For the text-containing cell, return its midpoint in [X, Y] coordinate format. 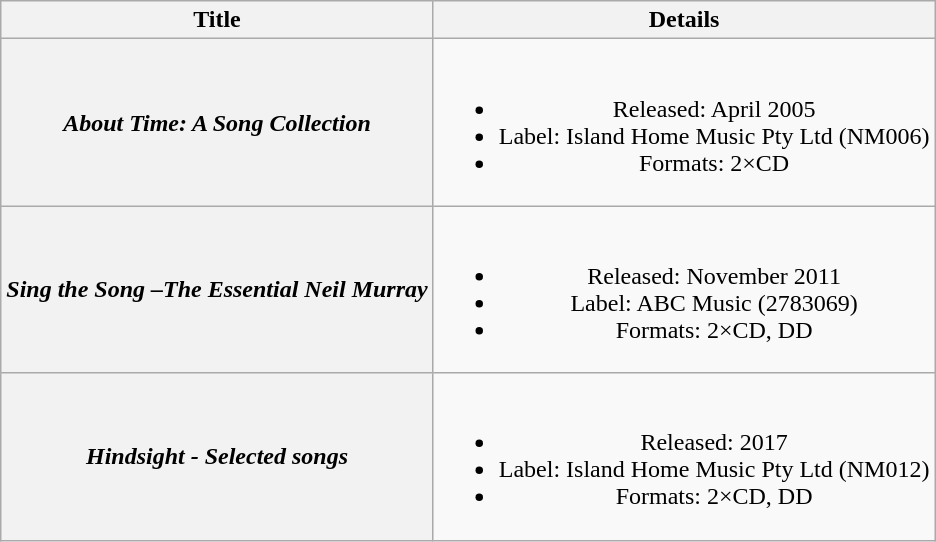
About Time: A Song Collection [217, 122]
Hindsight - Selected songs [217, 456]
Sing the Song –The Essential Neil Murray [217, 290]
Details [684, 20]
Released: April 2005Label: Island Home Music Pty Ltd (NM006)Formats: 2×CD [684, 122]
Released: November 2011Label: ABC Music (2783069)Formats: 2×CD, DD [684, 290]
Released: 2017Label: Island Home Music Pty Ltd (NM012)Formats: 2×CD, DD [684, 456]
Title [217, 20]
